Pinpoint the cell where the given text exists, returning its [X, Y] midpoint coordinate. 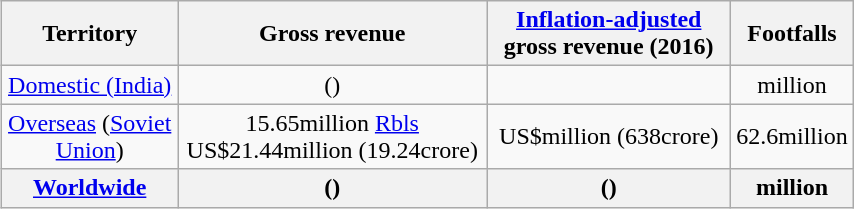
Inflation-adjusted gross revenue (2016) [609, 34]
Footfalls [792, 34]
Worldwide [90, 188]
15.65million Rbls US$21.44million (19.24crore) [332, 136]
Domestic (India) [90, 85]
Gross revenue [332, 34]
US$million (638crore) [609, 136]
Territory [90, 34]
Overseas (Soviet Union) [90, 136]
62.6million [792, 136]
